Scan for the cell matching the given text and deliver its [X, Y] coordinate at center. 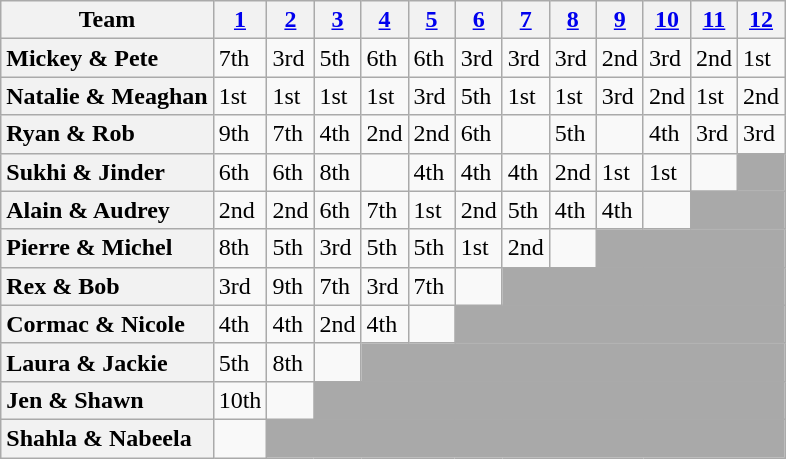
Sukhi & Jinder [107, 172]
5 [432, 20]
11 [714, 20]
10th [240, 400]
6 [478, 20]
Mickey & Pete [107, 58]
3 [338, 20]
Ryan & Rob [107, 134]
8 [572, 20]
Rex & Bob [107, 286]
Laura & Jackie [107, 362]
Cormac & Nicole [107, 324]
7 [526, 20]
9 [620, 20]
4 [384, 20]
Team [107, 20]
10 [666, 20]
Shahla & Nabeela [107, 438]
Alain & Audrey [107, 210]
Jen & Shawn [107, 400]
Pierre & Michel [107, 248]
1 [240, 20]
12 [760, 20]
Natalie & Meaghan [107, 96]
2 [290, 20]
